Pinpoint the cell where the given text exists, returning its (x, y) midpoint coordinate. 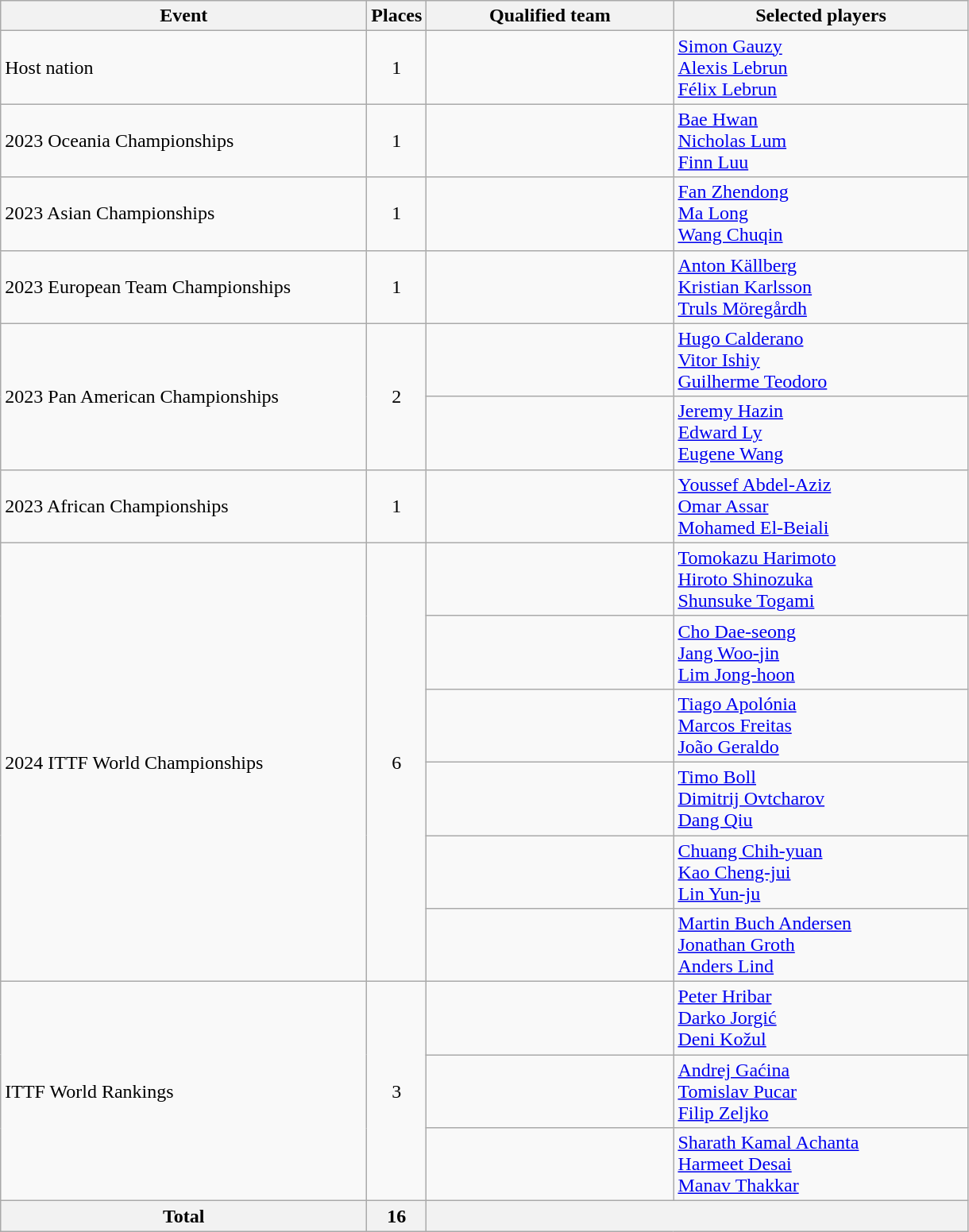
Peter HribarDarko JorgićDeni Kožul (821, 1018)
Total (184, 1216)
Tomokazu HarimotoHiroto ShinozukaShunsuke Togami (821, 579)
Andrej GaćinaTomislav PucarFilip Zeljko (821, 1091)
Sharath Kamal AchantaHarmeet DesaiManav Thakkar (821, 1164)
ITTF World Rankings (184, 1091)
Event (184, 16)
2023 African Championships (184, 506)
Places (397, 16)
16 (397, 1216)
Tiago ApolóniaMarcos FreitasJoão Geraldo (821, 725)
Host nation (184, 68)
Qualified team (550, 16)
Selected players (821, 16)
Fan ZhendongMa LongWang Chuqin (821, 214)
2024 ITTF World Championships (184, 762)
2023 European Team Championships (184, 287)
2023 Oceania Championships (184, 141)
Bae HwanNicholas LumFinn Luu (821, 141)
Jeremy HazinEdward LyEugene Wang (821, 433)
Simon GauzyAlexis LebrunFélix Lebrun (821, 68)
3 (397, 1091)
Chuang Chih-yuanKao Cheng-juiLin Yun-ju (821, 872)
Timo BollDimitrij OvtcharovDang Qiu (821, 798)
6 (397, 762)
2023 Pan American Championships (184, 396)
Youssef Abdel-AzizOmar AssarMohamed El-Beiali (821, 506)
Martin Buch AndersenJonathan GrothAnders Lind (821, 945)
2 (397, 396)
Hugo CalderanoVitor IshiyGuilherme Teodoro (821, 360)
Anton KällbergKristian KarlssonTruls Möregårdh (821, 287)
2023 Asian Championships (184, 214)
Cho Dae-seongJang Woo-jinLim Jong-hoon (821, 652)
